Detect which cell encompasses the target text, then output its (x, y) center coordinate. 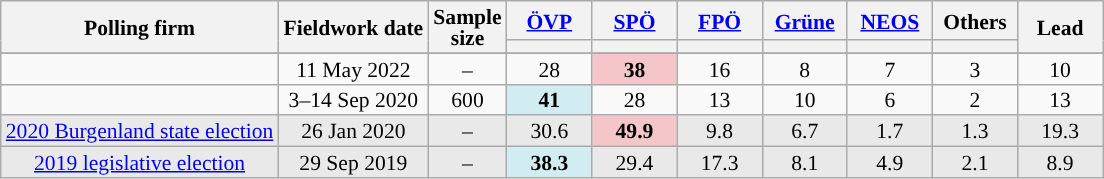
1.3 (974, 132)
1.7 (890, 132)
7 (890, 68)
38.3 (550, 162)
3 (974, 68)
30.6 (550, 132)
Lead (1060, 27)
Others (974, 20)
Polling firm (140, 27)
2 (974, 100)
9.8 (720, 132)
2019 legislative election (140, 162)
49.9 (634, 132)
Grüne (804, 20)
8.9 (1060, 162)
NEOS (890, 20)
6.7 (804, 132)
16 (720, 68)
11 May 2022 (353, 68)
8 (804, 68)
2.1 (974, 162)
600 (467, 100)
6 (890, 100)
FPÖ (720, 20)
29.4 (634, 162)
29 Sep 2019 (353, 162)
Fieldwork date (353, 27)
19.3 (1060, 132)
41 (550, 100)
26 Jan 2020 (353, 132)
ÖVP (550, 20)
8.1 (804, 162)
17.3 (720, 162)
3–14 Sep 2020 (353, 100)
38 (634, 68)
4.9 (890, 162)
SPÖ (634, 20)
2020 Burgenland state election (140, 132)
Samplesize (467, 27)
